Find where the given text appears and provide that cell's center as [X, Y] coordinate. 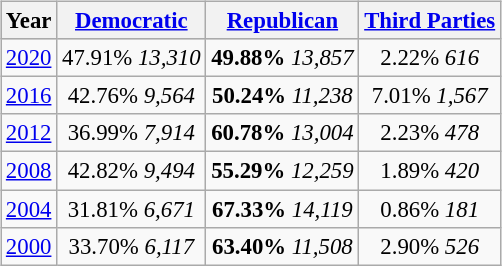
0.86% 181 [430, 209]
2004 [29, 209]
2.90% 526 [430, 246]
Republican [282, 21]
49.88% 13,857 [282, 58]
Democratic [132, 21]
50.24% 11,238 [282, 96]
67.33% 14,119 [282, 209]
2.22% 616 [430, 58]
31.81% 6,671 [132, 209]
33.70% 6,117 [132, 246]
55.29% 12,259 [282, 171]
60.78% 13,004 [282, 133]
2012 [29, 133]
42.76% 9,564 [132, 96]
2.23% 478 [430, 133]
Year [29, 21]
2000 [29, 246]
2008 [29, 171]
1.89% 420 [430, 171]
2016 [29, 96]
7.01% 1,567 [430, 96]
2020 [29, 58]
36.99% 7,914 [132, 133]
47.91% 13,310 [132, 58]
42.82% 9,494 [132, 171]
63.40% 11,508 [282, 246]
Third Parties [430, 21]
